Provide the [X, Y] coordinate of the cell's center where the given text is located.  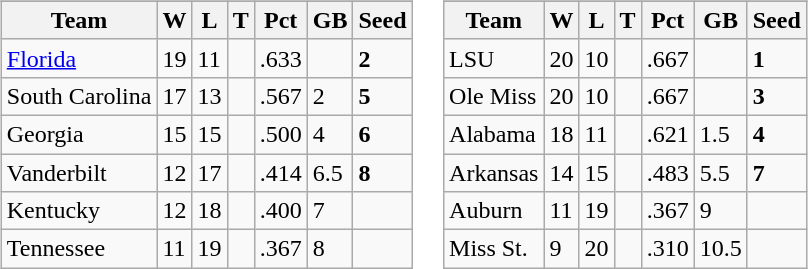
5.5 [720, 173]
.621 [668, 134]
Kentucky [79, 211]
LSU [494, 58]
13 [210, 96]
10.5 [720, 249]
3 [776, 96]
.483 [668, 173]
Georgia [79, 134]
.500 [280, 134]
.414 [280, 173]
Miss St. [494, 249]
Arkansas [494, 173]
Auburn [494, 211]
Florida [79, 58]
.567 [280, 96]
.400 [280, 211]
1 [776, 58]
5 [382, 96]
.633 [280, 58]
1.5 [720, 134]
Vanderbilt [79, 173]
Tennessee [79, 249]
Alabama [494, 134]
6 [382, 134]
6.5 [330, 173]
South Carolina [79, 96]
14 [562, 173]
.310 [668, 249]
Ole Miss [494, 96]
